Provide the (X, Y) coordinate of the cell's center where the given text is located.  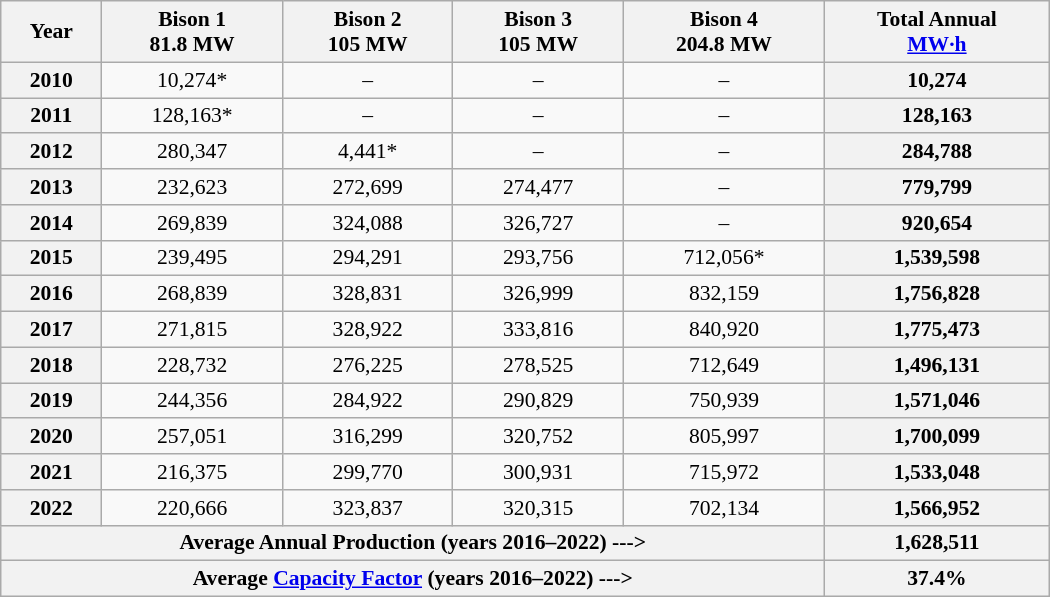
2021 (52, 472)
Average Annual Production (years 2016–2022) ---> (413, 543)
244,356 (192, 401)
4,441* (367, 152)
2022 (52, 508)
326,999 (538, 294)
832,159 (724, 294)
2016 (52, 294)
324,088 (367, 223)
1,496,131 (938, 365)
Year (52, 32)
284,922 (367, 401)
239,495 (192, 258)
269,839 (192, 223)
1,539,598 (938, 258)
Total AnnualMW·h (938, 32)
128,163* (192, 116)
278,525 (538, 365)
276,225 (367, 365)
Bison 3105 MW (538, 32)
1,628,511 (938, 543)
328,831 (367, 294)
333,816 (538, 330)
10,274* (192, 80)
Bison 2105 MW (367, 32)
1,533,048 (938, 472)
1,700,099 (938, 437)
300,931 (538, 472)
232,623 (192, 187)
271,815 (192, 330)
779,799 (938, 187)
323,837 (367, 508)
328,922 (367, 330)
805,997 (724, 437)
268,839 (192, 294)
320,752 (538, 437)
1,566,952 (938, 508)
Bison 181.8 MW (192, 32)
320,315 (538, 508)
1,756,828 (938, 294)
840,920 (724, 330)
274,477 (538, 187)
Bison 4204.8 MW (724, 32)
37.4% (938, 579)
2012 (52, 152)
2019 (52, 401)
1,571,046 (938, 401)
2015 (52, 258)
1,775,473 (938, 330)
2017 (52, 330)
228,732 (192, 365)
220,666 (192, 508)
284,788 (938, 152)
290,829 (538, 401)
920,654 (938, 223)
316,299 (367, 437)
294,291 (367, 258)
2011 (52, 116)
257,051 (192, 437)
712,649 (724, 365)
272,699 (367, 187)
712,056* (724, 258)
293,756 (538, 258)
216,375 (192, 472)
280,347 (192, 152)
2020 (52, 437)
702,134 (724, 508)
715,972 (724, 472)
Average Capacity Factor (years 2016–2022) ---> (413, 579)
128,163 (938, 116)
2013 (52, 187)
2018 (52, 365)
2014 (52, 223)
299,770 (367, 472)
326,727 (538, 223)
10,274 (938, 80)
750,939 (724, 401)
2010 (52, 80)
